Output the (X, Y) coordinate of the center of the cell containing the given text.  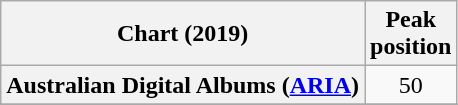
Chart (2019) (183, 34)
Peakposition (411, 34)
Australian Digital Albums (ARIA) (183, 85)
50 (411, 85)
